Detect which cell encompasses the target text, then output its [x, y] center coordinate. 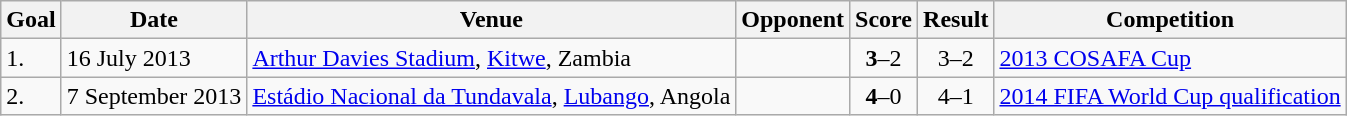
16 July 2013 [154, 58]
2013 COSAFA Cup [1170, 58]
2014 FIFA World Cup qualification [1170, 96]
1. [31, 58]
7 September 2013 [154, 96]
Estádio Nacional da Tundavala, Lubango, Angola [492, 96]
4–1 [956, 96]
Score [884, 20]
Opponent [793, 20]
Result [956, 20]
Arthur Davies Stadium, Kitwe, Zambia [492, 58]
Competition [1170, 20]
4–0 [884, 96]
2. [31, 96]
Goal [31, 20]
Venue [492, 20]
Date [154, 20]
